Return (x, y) of the center of cell containing provided text 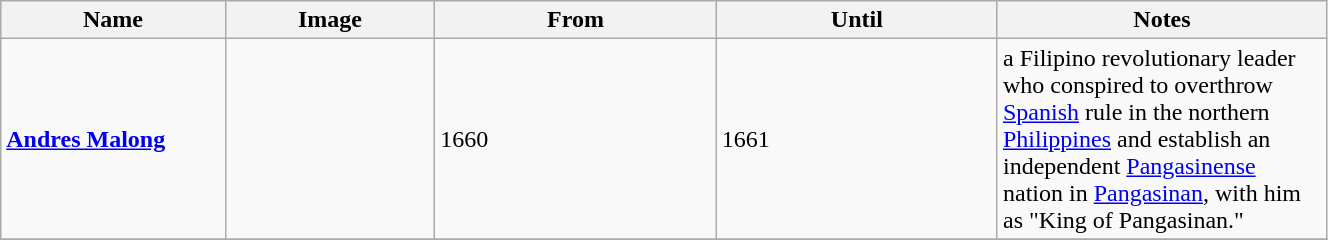
Notes (1162, 20)
1661 (856, 139)
Image (330, 20)
Name (113, 20)
1660 (576, 139)
From (576, 20)
Andres Malong (113, 139)
Until (856, 20)
